Return the [X, Y] coordinate for the center point of the cell that contains the specified text.  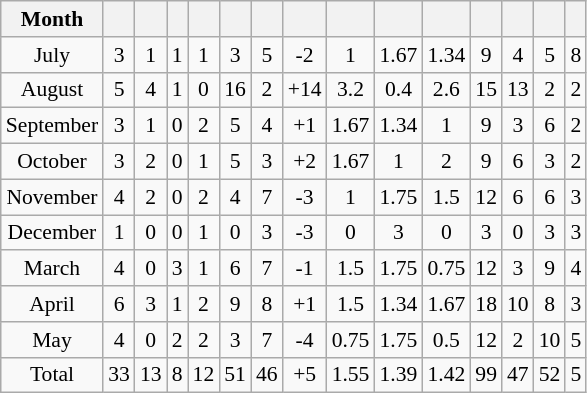
July [52, 55]
1.39 [398, 375]
Total [52, 375]
47 [518, 375]
+5 [305, 375]
November [52, 197]
Month [52, 19]
16 [235, 90]
2.6 [446, 90]
-2 [305, 55]
52 [550, 375]
0.4 [398, 90]
1.42 [446, 375]
October [52, 162]
+14 [305, 90]
15 [486, 90]
46 [267, 375]
51 [235, 375]
99 [486, 375]
+2 [305, 162]
0.5 [446, 340]
33 [119, 375]
-1 [305, 269]
April [52, 304]
September [52, 126]
March [52, 269]
-4 [305, 340]
May [52, 340]
December [52, 233]
18 [486, 304]
August [52, 90]
1.55 [351, 375]
3.2 [351, 90]
